Extract the (X, Y) coordinate from the center of the cell holding the provided text.  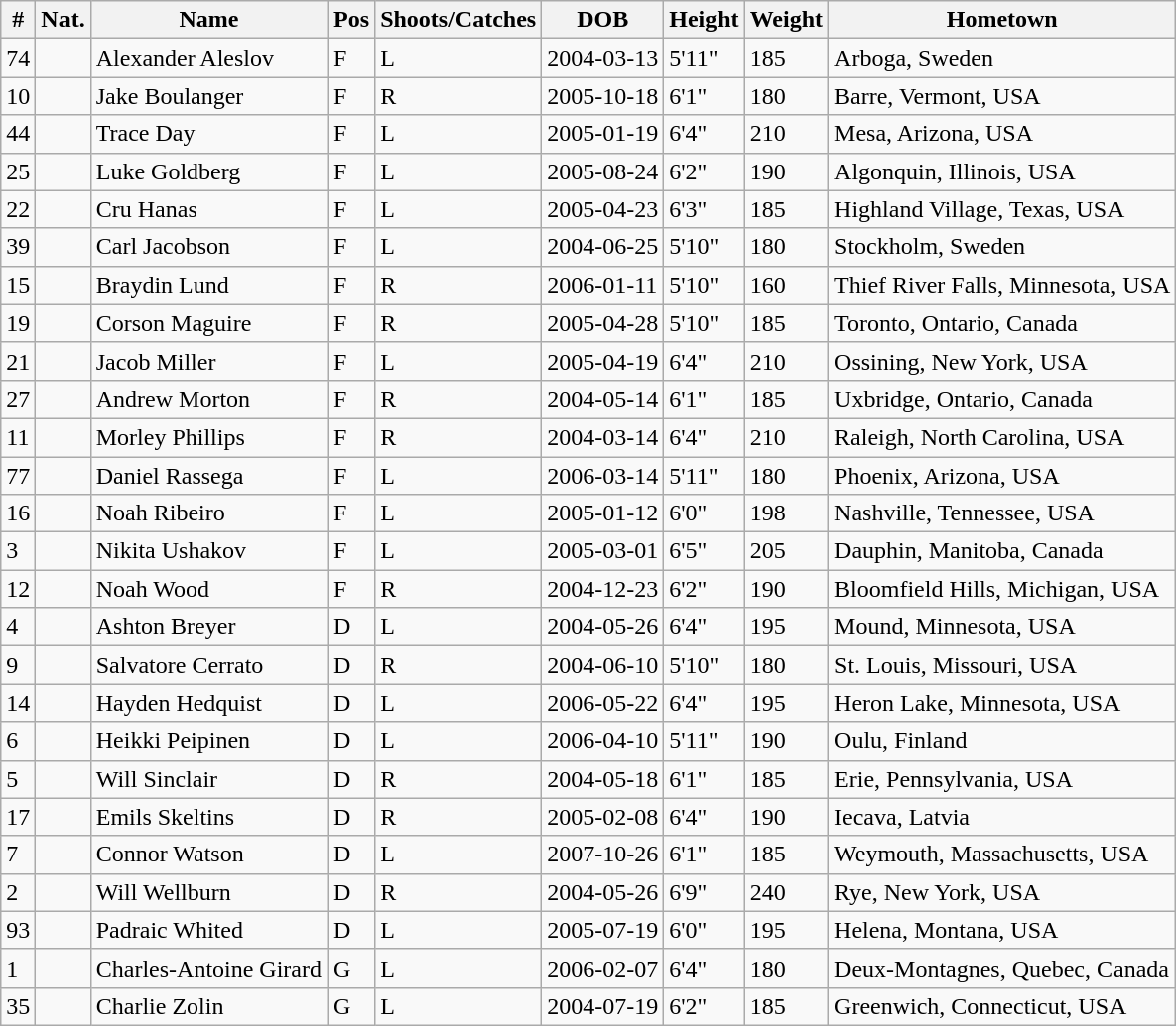
11 (18, 437)
Arboga, Sweden (1002, 58)
74 (18, 58)
Iecava, Latvia (1002, 817)
Stockholm, Sweden (1002, 247)
Nashville, Tennessee, USA (1002, 513)
DOB (602, 20)
St. Louis, Missouri, USA (1002, 665)
12 (18, 589)
21 (18, 361)
Deux-Montagnes, Quebec, Canada (1002, 968)
22 (18, 209)
6'3" (704, 209)
9 (18, 665)
Phoenix, Arizona, USA (1002, 476)
Thief River Falls, Minnesota, USA (1002, 285)
15 (18, 285)
Hometown (1002, 20)
Will Sinclair (208, 779)
2004-12-23 (602, 589)
6 (18, 741)
93 (18, 930)
2004-05-18 (602, 779)
Braydin Lund (208, 285)
2 (18, 892)
Carl Jacobson (208, 247)
17 (18, 817)
Alexander Aleslov (208, 58)
Hayden Hedquist (208, 703)
Corson Maguire (208, 323)
2005-04-28 (602, 323)
Morley Phillips (208, 437)
19 (18, 323)
Mesa, Arizona, USA (1002, 134)
2004-06-25 (602, 247)
Ashton Breyer (208, 627)
10 (18, 96)
Salvatore Cerrato (208, 665)
Charlie Zolin (208, 1006)
Connor Watson (208, 855)
2006-05-22 (602, 703)
Andrew Morton (208, 399)
6'5" (704, 551)
5 (18, 779)
Barre, Vermont, USA (1002, 96)
Shoots/Catches (459, 20)
77 (18, 476)
Erie, Pennsylvania, USA (1002, 779)
240 (786, 892)
1 (18, 968)
2006-03-14 (602, 476)
2005-04-23 (602, 209)
2005-01-12 (602, 513)
2006-04-10 (602, 741)
Trace Day (208, 134)
35 (18, 1006)
7 (18, 855)
Cru Hanas (208, 209)
Emils Skeltins (208, 817)
Jake Boulanger (208, 96)
2006-01-11 (602, 285)
Noah Ribeiro (208, 513)
Padraic Whited (208, 930)
# (18, 20)
Nikita Ushakov (208, 551)
Oulu, Finland (1002, 741)
4 (18, 627)
Ossining, New York, USA (1002, 361)
Charles-Antoine Girard (208, 968)
Raleigh, North Carolina, USA (1002, 437)
Noah Wood (208, 589)
Dauphin, Manitoba, Canada (1002, 551)
Toronto, Ontario, Canada (1002, 323)
Mound, Minnesota, USA (1002, 627)
Highland Village, Texas, USA (1002, 209)
2005-08-24 (602, 171)
2004-03-14 (602, 437)
Heron Lake, Minnesota, USA (1002, 703)
16 (18, 513)
Jacob Miller (208, 361)
2007-10-26 (602, 855)
Height (704, 20)
25 (18, 171)
39 (18, 247)
14 (18, 703)
Weymouth, Massachusetts, USA (1002, 855)
2006-02-07 (602, 968)
198 (786, 513)
27 (18, 399)
Helena, Montana, USA (1002, 930)
2004-07-19 (602, 1006)
Greenwich, Connecticut, USA (1002, 1006)
2005-07-19 (602, 930)
2005-04-19 (602, 361)
Weight (786, 20)
2004-03-13 (602, 58)
2004-06-10 (602, 665)
3 (18, 551)
6'9" (704, 892)
Bloomfield Hills, Michigan, USA (1002, 589)
44 (18, 134)
Nat. (63, 20)
205 (786, 551)
160 (786, 285)
Heikki Peipinen (208, 741)
Pos (351, 20)
Rye, New York, USA (1002, 892)
2005-03-01 (602, 551)
2005-02-08 (602, 817)
2005-10-18 (602, 96)
2005-01-19 (602, 134)
Luke Goldberg (208, 171)
2004-05-14 (602, 399)
Algonquin, Illinois, USA (1002, 171)
Uxbridge, Ontario, Canada (1002, 399)
Will Wellburn (208, 892)
Name (208, 20)
Daniel Rassega (208, 476)
